Capture the cell that displays the provided text and extract its (x, y) central coordinate. 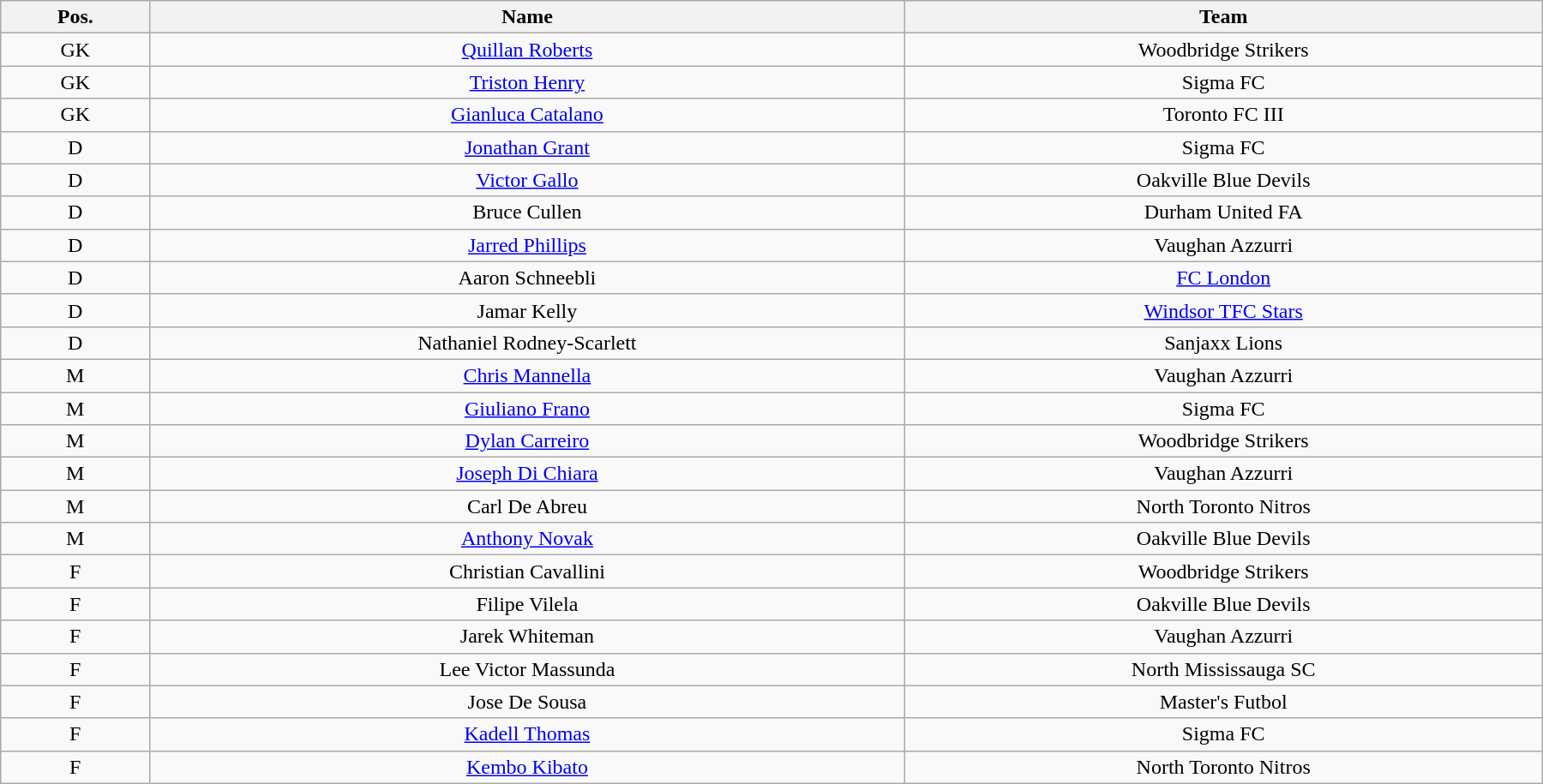
Jarek Whiteman (526, 637)
Aaron Schneebli (526, 278)
Lee Victor Massunda (526, 669)
Bruce Cullen (526, 212)
Dylan Carreiro (526, 441)
Master's Futbol (1224, 702)
Giuliano Frano (526, 409)
Carl De Abreu (526, 506)
Filipe Vilela (526, 604)
Jonathan Grant (526, 147)
Gianluca Catalano (526, 115)
Nathaniel Rodney-Scarlett (526, 343)
Jamar Kelly (526, 310)
Durham United FA (1224, 212)
Sanjaxx Lions (1224, 343)
North Mississauga SC (1224, 669)
Kadell Thomas (526, 734)
Quillan Roberts (526, 50)
Jarred Phillips (526, 245)
Kembo Kibato (526, 767)
Toronto FC III (1224, 115)
Name (526, 17)
Pos. (75, 17)
Windsor TFC Stars (1224, 310)
Victor Gallo (526, 180)
Chris Mannella (526, 375)
Anthony Novak (526, 539)
FC London (1224, 278)
Triston Henry (526, 82)
Christian Cavallini (526, 572)
Jose De Sousa (526, 702)
Joseph Di Chiara (526, 474)
Team (1224, 17)
